Locate the cell with the specified text and output its [x, y] center coordinate. 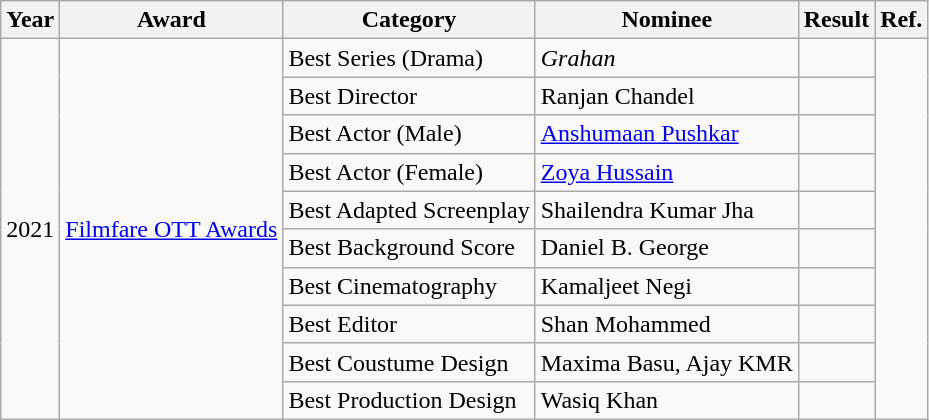
Nominee [666, 20]
Wasiq Khan [666, 400]
Ranjan Chandel [666, 96]
Best Actor (Male) [409, 134]
Zoya Hussain [666, 172]
Daniel B. George [666, 248]
Best Coustume Design [409, 362]
Shan Mohammed [666, 324]
Result [836, 20]
Maxima Basu, Ajay KMR [666, 362]
Best Editor [409, 324]
Anshumaan Pushkar [666, 134]
Award [172, 20]
Best Adapted Screenplay [409, 210]
Grahan [666, 58]
Ref. [902, 20]
Shailendra Kumar Jha [666, 210]
Best Background Score [409, 248]
Best Production Design [409, 400]
Best Cinematography [409, 286]
Filmfare OTT Awards [172, 230]
Best Actor (Female) [409, 172]
Kamaljeet Negi [666, 286]
Best Director [409, 96]
Category [409, 20]
Year [30, 20]
2021 [30, 230]
Best Series (Drama) [409, 58]
